Search for the cell housing the specified text and yield its (X, Y) center coordinate. 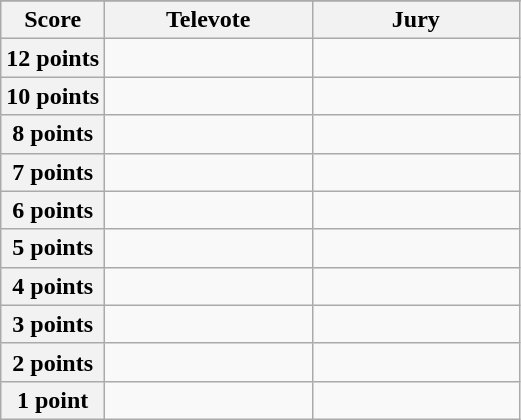
Score (53, 20)
1 point (53, 400)
Televote (209, 20)
2 points (53, 362)
3 points (53, 324)
6 points (53, 210)
7 points (53, 172)
Jury (416, 20)
12 points (53, 58)
8 points (53, 134)
5 points (53, 248)
10 points (53, 96)
4 points (53, 286)
